Return the (X, Y) coordinate for the center point of the cell that contains the specified text.  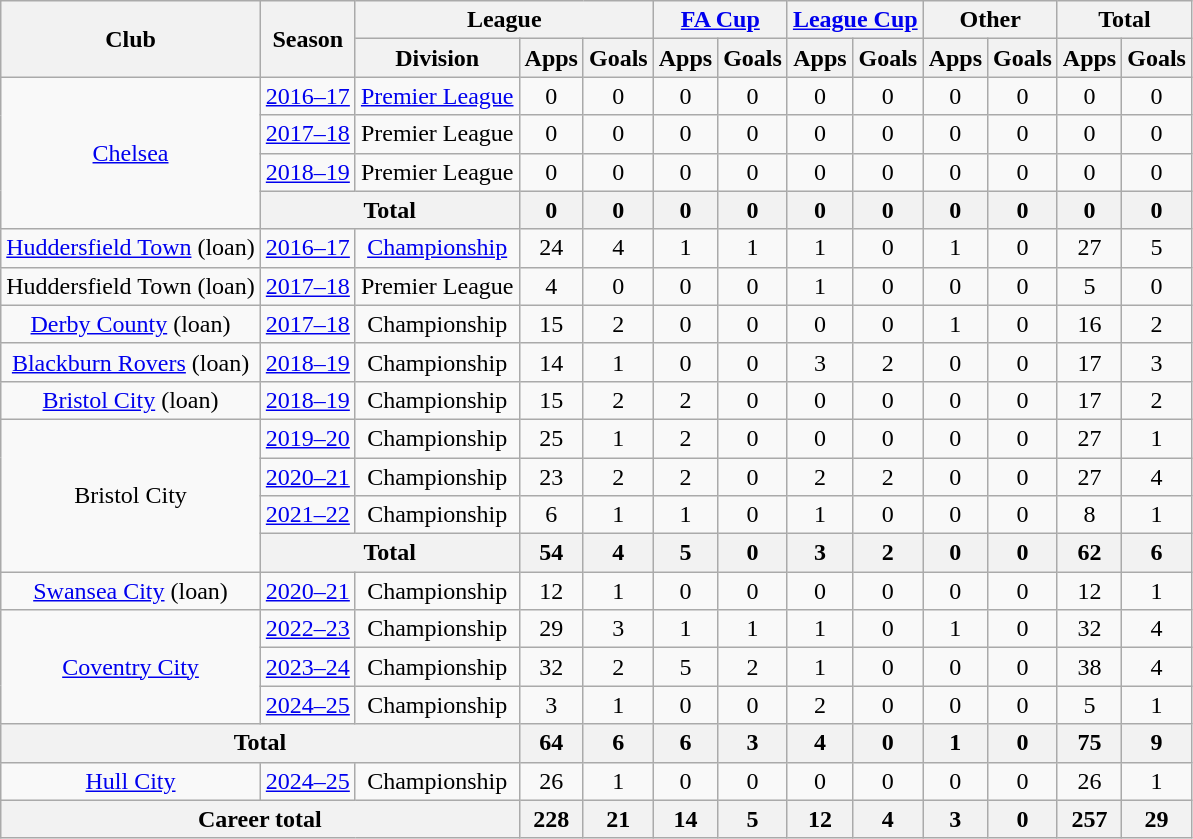
Chelsea (131, 153)
FA Cup (720, 20)
64 (551, 743)
Division (437, 58)
62 (1089, 553)
Blackburn Rovers (loan) (131, 362)
16 (1089, 324)
9 (1157, 743)
Derby County (loan) (131, 324)
257 (1089, 819)
Career total (260, 819)
Season (308, 39)
38 (1089, 667)
Club (131, 39)
Bristol City (131, 495)
2019–20 (308, 438)
21 (618, 819)
75 (1089, 743)
8 (1089, 515)
54 (551, 553)
2022–23 (308, 629)
24 (551, 248)
25 (551, 438)
2023–24 (308, 667)
League Cup (855, 20)
Hull City (131, 781)
Other (990, 20)
Bristol City (loan) (131, 400)
23 (551, 477)
228 (551, 819)
2021–22 (308, 515)
Coventry City (131, 667)
League (504, 20)
Swansea City (loan) (131, 591)
